Provide the (X, Y) coordinate of the cell's center where the given text is located.  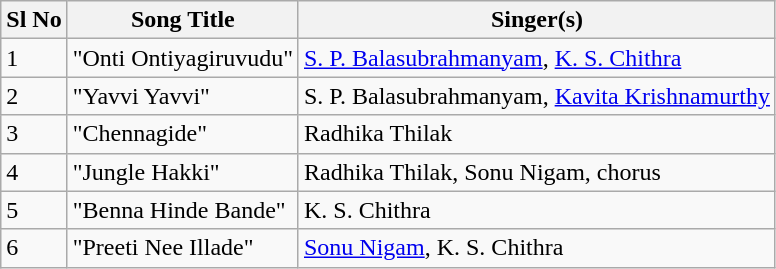
5 (34, 210)
3 (34, 134)
S. P. Balasubrahmanyam, Kavita Krishnamurthy (536, 96)
"Preeti Nee Illade" (182, 248)
K. S. Chithra (536, 210)
Radhika Thilak (536, 134)
S. P. Balasubrahmanyam, K. S. Chithra (536, 58)
2 (34, 96)
Singer(s) (536, 20)
6 (34, 248)
Sl No (34, 20)
"Onti Ontiyagiruvudu" (182, 58)
"Chennagide" (182, 134)
Radhika Thilak, Sonu Nigam, chorus (536, 172)
"Benna Hinde Bande" (182, 210)
1 (34, 58)
Sonu Nigam, K. S. Chithra (536, 248)
"Yavvi Yavvi" (182, 96)
4 (34, 172)
Song Title (182, 20)
"Jungle Hakki" (182, 172)
